Find where the given text appears and provide that cell's center as [x, y] coordinate. 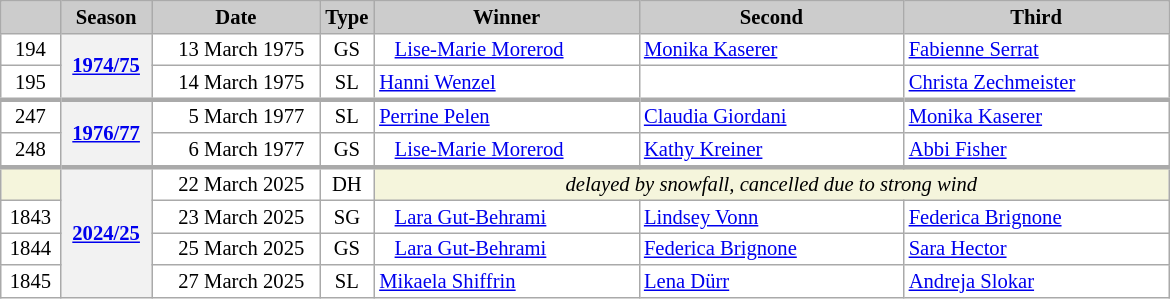
1974/75 [106, 66]
1843 [30, 216]
22 March 2025 [236, 183]
194 [30, 49]
1976/77 [106, 133]
SG [348, 216]
248 [30, 149]
23 March 2025 [236, 216]
Andreja Slokar [1036, 280]
Sara Hector [1036, 248]
Mikaela Shiffrin [506, 280]
Lindsey Vonn [772, 216]
25 March 2025 [236, 248]
1844 [30, 248]
Kathy Kreiner [772, 149]
Second [772, 16]
195 [30, 82]
Hanni Wenzel [506, 82]
1845 [30, 280]
247 [30, 116]
Christa Zechmeister [1036, 82]
2024/25 [106, 231]
DH [348, 183]
Third [1036, 16]
6 March 1977 [236, 149]
delayed by snowfall, cancelled due to strong wind [771, 183]
Claudia Giordani [772, 116]
14 March 1975 [236, 82]
Fabienne Serrat [1036, 49]
5 March 1977 [236, 116]
13 March 1975 [236, 49]
27 March 2025 [236, 280]
Abbi Fisher [1036, 149]
Winner [506, 16]
Type [348, 16]
Season [106, 16]
Perrine Pelen [506, 116]
Date [236, 16]
Lena Dürr [772, 280]
